Search for the cell housing the specified text and yield its (x, y) center coordinate. 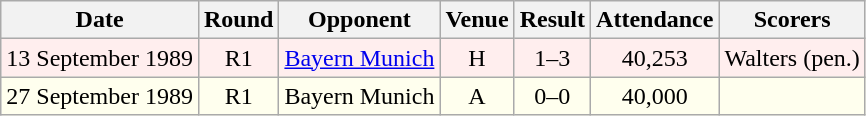
0–0 (552, 96)
Scorers (792, 20)
1–3 (552, 58)
27 September 1989 (100, 96)
Walters (pen.) (792, 58)
13 September 1989 (100, 58)
Opponent (360, 20)
40,000 (655, 96)
Venue (477, 20)
H (477, 58)
Result (552, 20)
A (477, 96)
Round (238, 20)
Attendance (655, 20)
40,253 (655, 58)
Date (100, 20)
